Locate the cell with the specified text and output its [x, y] center coordinate. 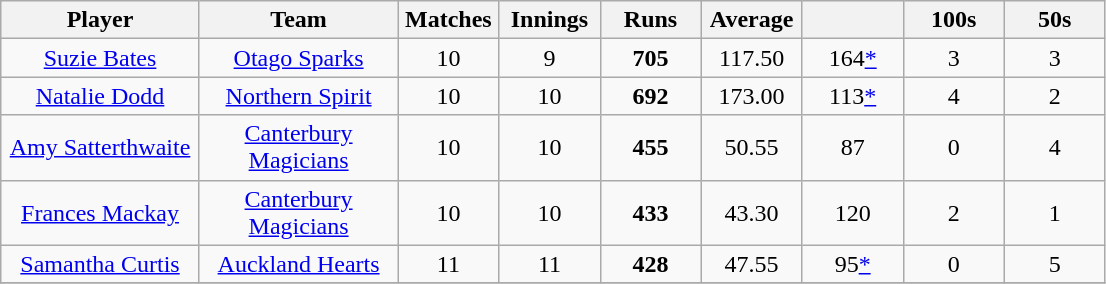
173.00 [752, 96]
113* [852, 96]
Average [752, 20]
705 [650, 58]
455 [650, 148]
692 [650, 96]
Team [298, 20]
Northern Spirit [298, 96]
43.30 [752, 212]
Natalie Dodd [100, 96]
50.55 [752, 148]
Amy Satterthwaite [100, 148]
433 [650, 212]
Auckland Hearts [298, 264]
100s [954, 20]
5 [1054, 264]
50s [1054, 20]
87 [852, 148]
Otago Sparks [298, 58]
Player [100, 20]
1 [1054, 212]
95* [852, 264]
Frances Mackay [100, 212]
47.55 [752, 264]
428 [650, 264]
120 [852, 212]
Matches [448, 20]
Innings [550, 20]
Runs [650, 20]
117.50 [752, 58]
9 [550, 58]
Samantha Curtis [100, 264]
164* [852, 58]
Suzie Bates [100, 58]
